Locate the cell with the specified text and output its [X, Y] center coordinate. 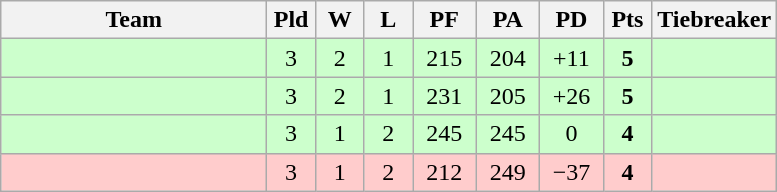
249 [508, 172]
212 [444, 172]
215 [444, 58]
231 [444, 96]
Tiebreaker [714, 20]
0 [572, 134]
PD [572, 20]
PF [444, 20]
+11 [572, 58]
−37 [572, 172]
+26 [572, 96]
Pld [292, 20]
L [388, 20]
204 [508, 58]
PA [508, 20]
Team [134, 20]
Pts [628, 20]
W [340, 20]
205 [508, 96]
